Determine the [x, y] coordinate at the center of the cell enclosing the given text.  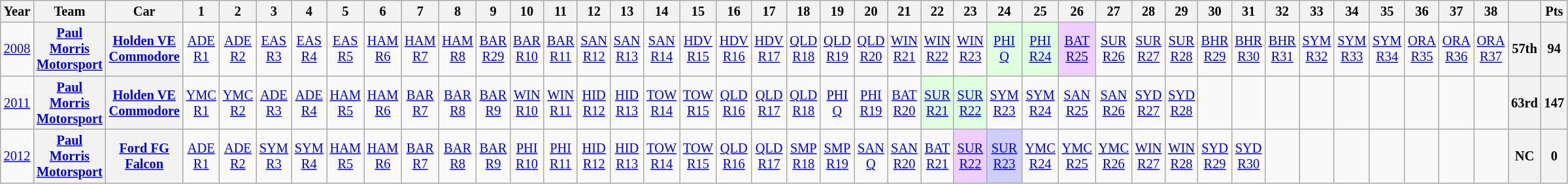
SYMR33 [1352, 49]
3 [274, 11]
23 [970, 11]
147 [1554, 103]
HAMR7 [420, 49]
Pts [1554, 11]
ADER3 [274, 103]
19 [837, 11]
5 [345, 11]
SURR21 [937, 103]
PHIR24 [1040, 49]
21 [904, 11]
SYDR30 [1248, 156]
WINR10 [527, 103]
Car [144, 11]
32 [1282, 11]
Ford FG Falcon [144, 156]
QLDR19 [837, 49]
2008 [17, 49]
94 [1554, 49]
BARR11 [561, 49]
SANR26 [1114, 103]
BHRR29 [1215, 49]
ORAR35 [1422, 49]
HAMR8 [458, 49]
EASR3 [274, 49]
ORAR37 [1492, 49]
8 [458, 11]
20 [871, 11]
YMCR2 [238, 103]
1 [201, 11]
26 [1077, 11]
HDVR16 [734, 49]
57th [1524, 49]
22 [937, 11]
35 [1387, 11]
SANR13 [627, 49]
SANQ [871, 156]
2 [238, 11]
28 [1148, 11]
0 [1554, 156]
SYMR4 [309, 156]
QLDR20 [871, 49]
SYMR34 [1387, 49]
SYDR28 [1181, 103]
63rd [1524, 103]
SANR12 [593, 49]
PHIR10 [527, 156]
SANR25 [1077, 103]
BHRR30 [1248, 49]
17 [769, 11]
SURR23 [1005, 156]
SANR14 [661, 49]
33 [1317, 11]
7 [420, 11]
PHIR11 [561, 156]
30 [1215, 11]
4 [309, 11]
2011 [17, 103]
YMCR26 [1114, 156]
Year [17, 11]
SYMR24 [1040, 103]
PHIR19 [871, 103]
31 [1248, 11]
Team [69, 11]
12 [593, 11]
24 [1005, 11]
37 [1456, 11]
SYDR27 [1148, 103]
WINR22 [937, 49]
HDVR17 [769, 49]
14 [661, 11]
18 [804, 11]
SANR20 [904, 156]
34 [1352, 11]
SYDR29 [1215, 156]
SYMR32 [1317, 49]
SURR27 [1148, 49]
SURR28 [1181, 49]
29 [1181, 11]
6 [383, 11]
YMCR1 [201, 103]
25 [1040, 11]
EASR4 [309, 49]
SYMR23 [1005, 103]
WINR27 [1148, 156]
SURR26 [1114, 49]
27 [1114, 11]
13 [627, 11]
SMPR19 [837, 156]
15 [698, 11]
16 [734, 11]
BARR29 [493, 49]
36 [1422, 11]
ORAR36 [1456, 49]
EASR5 [345, 49]
HDVR15 [698, 49]
ADER4 [309, 103]
10 [527, 11]
BATR21 [937, 156]
WINR21 [904, 49]
SYMR3 [274, 156]
WINR23 [970, 49]
NC [1524, 156]
BHRR31 [1282, 49]
2012 [17, 156]
WINR11 [561, 103]
BATR20 [904, 103]
YMCR25 [1077, 156]
11 [561, 11]
38 [1492, 11]
BATR25 [1077, 49]
BARR10 [527, 49]
WINR28 [1181, 156]
9 [493, 11]
YMCR24 [1040, 156]
SMPR18 [804, 156]
